Provide the [x, y] coordinate of the cell's center where the given text is located.  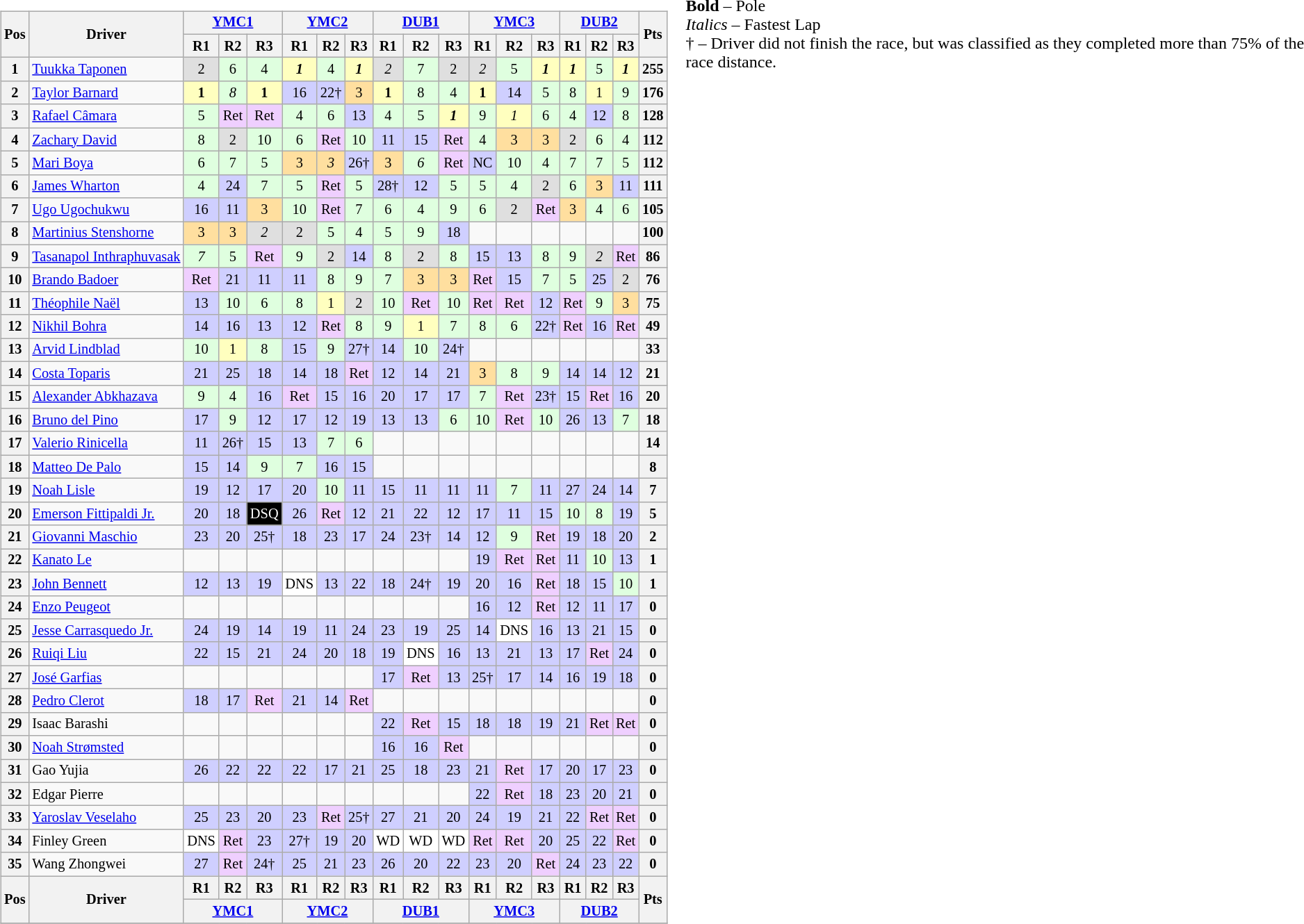
Wang Zhongwei [106, 864]
Tuukka Taponen [106, 69]
Costa Toparis [106, 373]
Ruiqi Liu [106, 654]
Finley Green [106, 841]
DSQ [264, 513]
86 [653, 256]
Enzo Peugeot [106, 607]
30 [15, 748]
Martinius Stenshorne [106, 233]
111 [653, 186]
31 [15, 771]
176 [653, 93]
Isaac Barashi [106, 724]
Emerson Fittipaldi Jr. [106, 513]
28† [388, 186]
John Bennett [106, 584]
35 [15, 864]
29 [15, 724]
Bruno del Pino [106, 420]
255 [653, 69]
Brando Badoer [106, 280]
Gao Yujia [106, 771]
Mari Boya [106, 163]
28 [15, 701]
Jesse Carrasquedo Jr. [106, 631]
Taylor Barnard [106, 93]
James Wharton [106, 186]
Yaroslav Veselaho [106, 818]
75 [653, 304]
Edgar Pierre [106, 794]
Alexander Abkhazava [106, 397]
José Garfias [106, 677]
Giovanni Maschio [106, 537]
Ugo Ugochukwu [106, 210]
128 [653, 116]
Pedro Clerot [106, 701]
32 [15, 794]
Valerio Rinicella [106, 443]
Rafael Câmara [106, 116]
34 [15, 841]
NC [482, 163]
Kanato Le [106, 561]
105 [653, 210]
Nikhil Bohra [106, 327]
Arvid Lindblad [106, 350]
49 [653, 327]
Tasanapol Inthraphuvasak [106, 256]
Zachary David [106, 140]
76 [653, 280]
100 [653, 233]
Théophile Naël [106, 304]
Matteo De Palo [106, 467]
Noah Lisle [106, 490]
Noah Strømsted [106, 748]
